For the text-containing cell, return its midpoint in (X, Y) coordinate format. 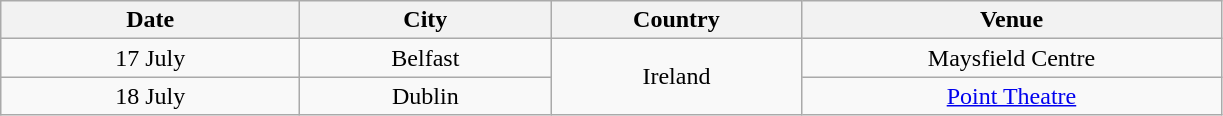
Ireland (676, 77)
Venue (1012, 20)
Maysfield Centre (1012, 58)
City (426, 20)
17 July (150, 58)
Point Theatre (1012, 96)
18 July (150, 96)
Country (676, 20)
Date (150, 20)
Dublin (426, 96)
Belfast (426, 58)
